Search for the cell housing the specified text and yield its (x, y) center coordinate. 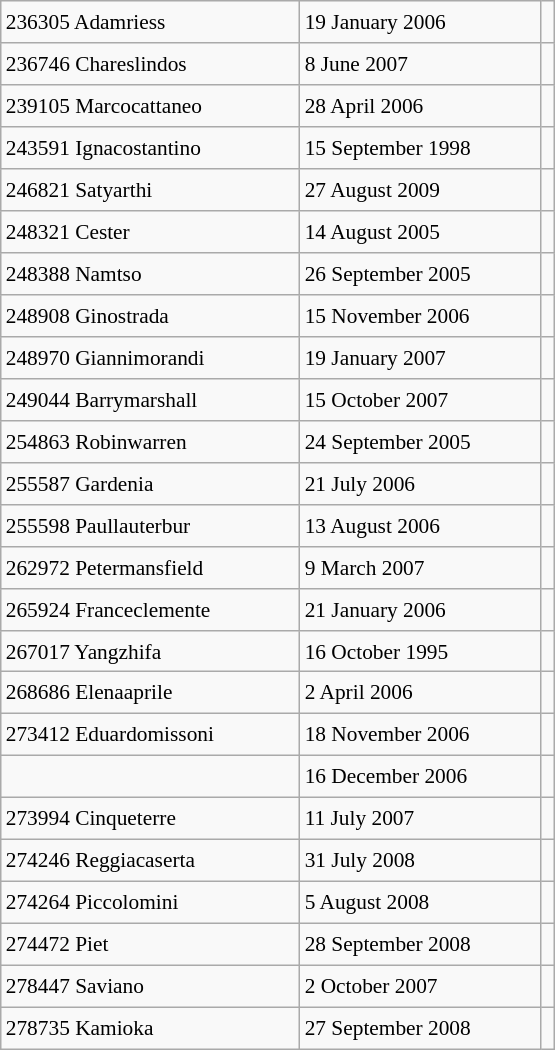
15 November 2006 (420, 316)
21 July 2006 (420, 483)
27 September 2008 (420, 1028)
11 July 2007 (420, 819)
248970 Giannimorandi (150, 358)
14 August 2005 (420, 232)
24 September 2005 (420, 441)
249044 Barrymarshall (150, 399)
31 July 2008 (420, 861)
274472 Piet (150, 945)
26 September 2005 (420, 274)
273412 Eduardomissoni (150, 735)
274246 Reggiacaserta (150, 861)
28 September 2008 (420, 945)
19 January 2007 (420, 358)
262972 Petermansfield (150, 567)
248321 Cester (150, 232)
255598 Paullauterbur (150, 525)
265924 Franceclemente (150, 609)
255587 Gardenia (150, 483)
254863 Robinwarren (150, 441)
248908 Ginostrada (150, 316)
246821 Satyarthi (150, 190)
15 September 1998 (420, 148)
18 November 2006 (420, 735)
236305 Adamriess (150, 22)
27 August 2009 (420, 190)
21 January 2006 (420, 609)
248388 Namtso (150, 274)
273994 Cinqueterre (150, 819)
13 August 2006 (420, 525)
236746 Chareslindos (150, 64)
239105 Marcocattaneo (150, 106)
16 October 1995 (420, 651)
278447 Saviano (150, 986)
274264 Piccolomini (150, 903)
243591 Ignacostantino (150, 148)
267017 Yangzhifa (150, 651)
278735 Kamioka (150, 1028)
268686 Elenaaprile (150, 693)
16 December 2006 (420, 777)
5 August 2008 (420, 903)
2 April 2006 (420, 693)
15 October 2007 (420, 399)
19 January 2006 (420, 22)
9 March 2007 (420, 567)
28 April 2006 (420, 106)
2 October 2007 (420, 986)
8 June 2007 (420, 64)
